Detect which cell encompasses the target text, then output its [x, y] center coordinate. 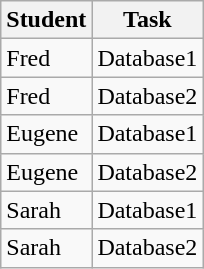
Task [148, 20]
Student [46, 20]
